From the cell containing the given text, extract its center point as (x, y) coordinate. 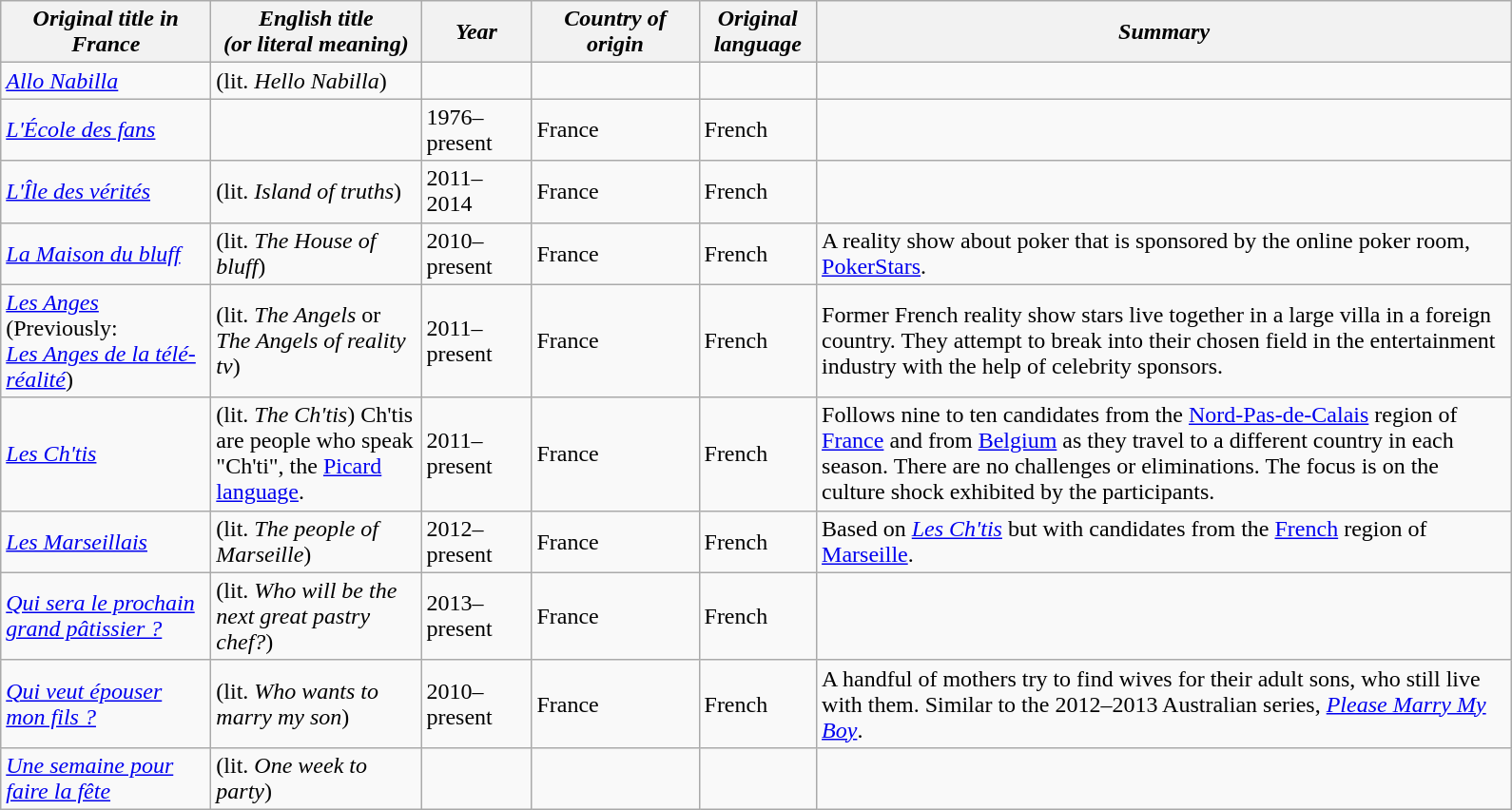
(lit. Island of truths) (316, 192)
2013–present (476, 616)
Allo Nabilla (107, 81)
(lit. Who will be the next great pastry chef?) (316, 616)
Year (476, 32)
A reality show about poker that is sponsored by the online poker room, PokerStars. (1164, 253)
Original language (758, 32)
Original title in France (107, 32)
Qui sera le prochain grand pâtissier ? (107, 616)
(lit. One week to party) (316, 778)
L'École des fans (107, 129)
Les Ch'tis (107, 454)
Summary (1164, 32)
(lit. The Angels or The Angels of reality tv) (316, 340)
Une semaine pour faire la fête (107, 778)
2012–present (476, 542)
(lit. The Ch'tis) Ch'tis are people who speak "Ch'ti", the Picard language. (316, 454)
La Maison du bluff (107, 253)
Country of origin (615, 32)
(lit. The people of Marseille) (316, 542)
Based on Les Ch'tis but with candidates from the French region of Marseille. (1164, 542)
(lit. Hello Nabilla) (316, 81)
Les Marseillais (107, 542)
(lit. Who wants to marry my son) (316, 704)
(lit. The House of bluff) (316, 253)
L'Île des vérités (107, 192)
1976–present (476, 129)
2011–2014 (476, 192)
Qui veut épouser mon fils ? (107, 704)
Les Anges(Previously:Les Anges de la télé-réalité) (107, 340)
English title(or literal meaning) (316, 32)
